Output the (X, Y) coordinate of the center of the cell containing the given text.  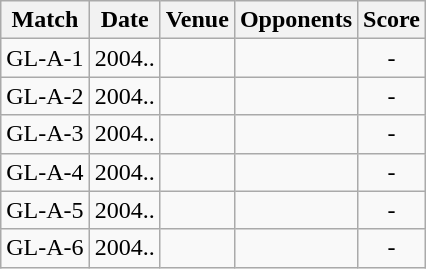
Date (124, 20)
Venue (197, 20)
GL-A-6 (45, 248)
GL-A-2 (45, 96)
GL-A-5 (45, 210)
GL-A-1 (45, 58)
GL-A-4 (45, 172)
GL-A-3 (45, 134)
Opponents (296, 20)
Score (392, 20)
Match (45, 20)
